Output the (X, Y) coordinate of the center of the cell containing the given text.  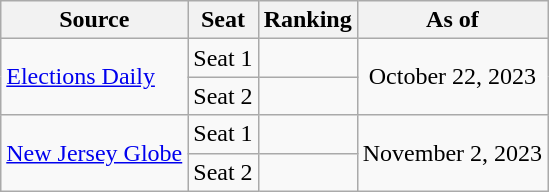
November 2, 2023 (452, 153)
As of (452, 20)
Seat (223, 20)
New Jersey Globe (94, 153)
Ranking (308, 20)
Source (94, 20)
Elections Daily (94, 77)
October 22, 2023 (452, 77)
